Pinpoint the cell where the given text exists, returning its [x, y] midpoint coordinate. 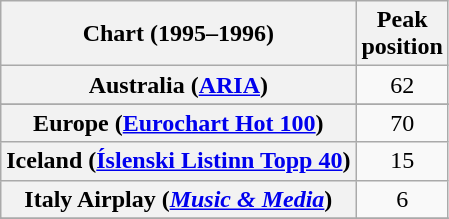
Australia (ARIA) [178, 85]
Europe (Eurochart Hot 100) [178, 123]
Peakposition [402, 34]
Chart (1995–1996) [178, 34]
Iceland (Íslenski Listinn Topp 40) [178, 161]
62 [402, 85]
15 [402, 161]
Italy Airplay (Music & Media) [178, 199]
70 [402, 123]
6 [402, 199]
